Return (x, y) of the center of cell containing provided text 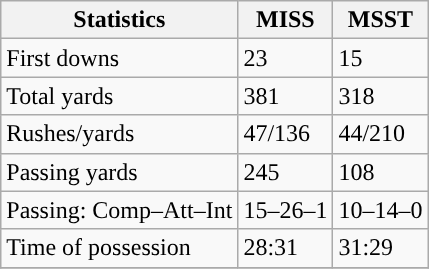
23 (286, 58)
318 (380, 96)
28:31 (286, 248)
15–26–1 (286, 210)
31:29 (380, 248)
245 (286, 172)
381 (286, 96)
Passing: Comp–Att–Int (120, 210)
Time of possession (120, 248)
MSST (380, 20)
15 (380, 58)
Total yards (120, 96)
Statistics (120, 20)
First downs (120, 58)
Passing yards (120, 172)
108 (380, 172)
47/136 (286, 134)
10–14–0 (380, 210)
44/210 (380, 134)
Rushes/yards (120, 134)
MISS (286, 20)
